Scan for the cell matching the given text and deliver its [x, y] coordinate at center. 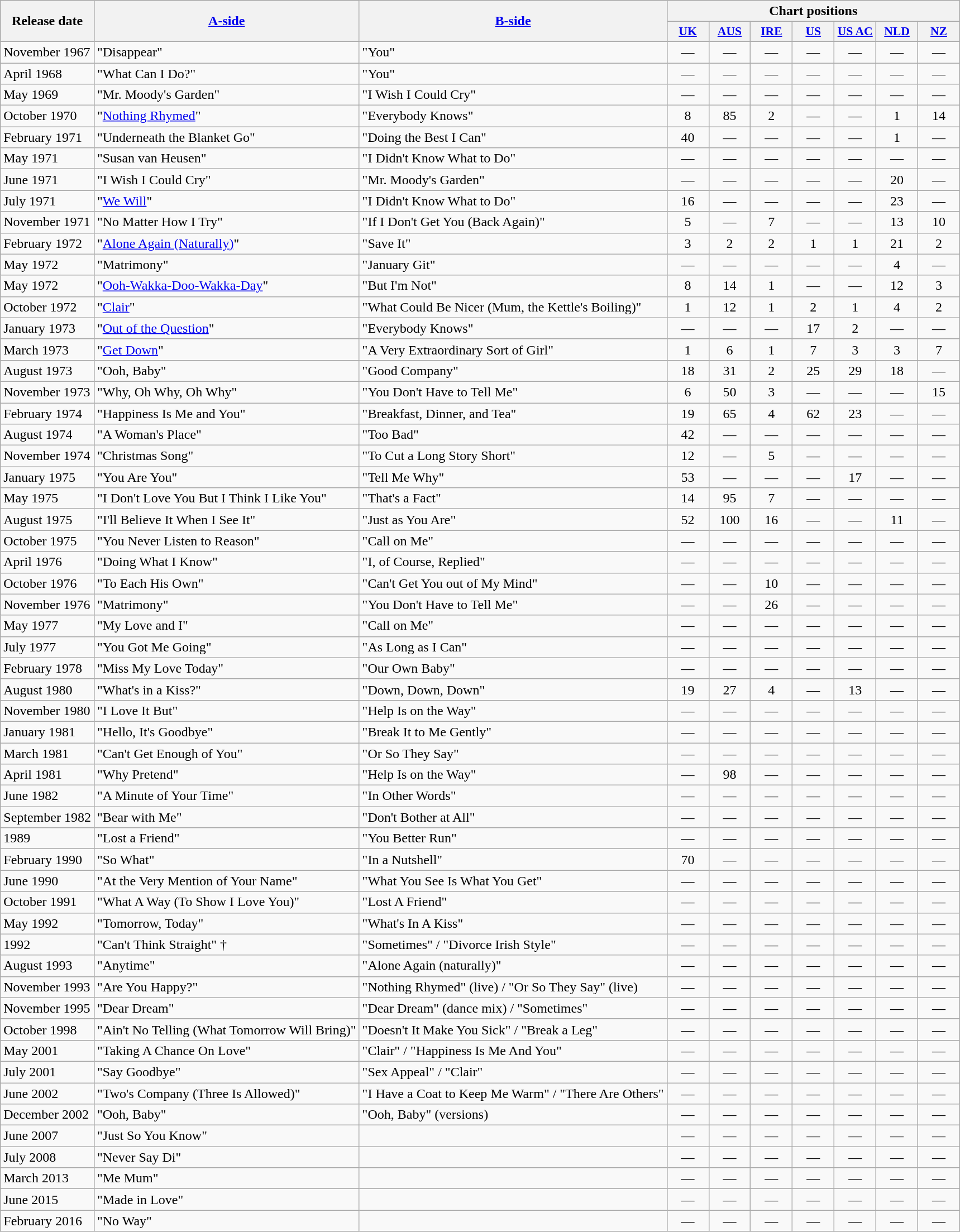
November 1980 [47, 711]
"Never Say Di" [227, 1157]
"Underneath the Blanket Go" [227, 137]
"Doesn't It Make You Sick" / "Break a Leg" [513, 1029]
"Disappear" [227, 52]
July 2008 [47, 1157]
"Can't Get Enough of You" [227, 753]
"Tomorrow, Today" [227, 923]
"Tell Me Why" [513, 477]
"Christmas Song" [227, 456]
"Doing the Best I Can" [513, 137]
"Break It to Me Gently" [513, 732]
February 1974 [47, 414]
"You Better Run" [513, 838]
NZ [939, 32]
"Nothing Rhymed" [227, 116]
"Anytime" [227, 966]
"Miss My Love Today" [227, 668]
15 [939, 392]
"Too Bad" [513, 435]
"As Long as I Can" [513, 647]
March 1981 [47, 753]
20 [897, 180]
US AC [856, 32]
"Sex Appeal" / "Clair" [513, 1072]
"Nothing Rhymed" (live) / "Or So They Say" (live) [513, 987]
February 1978 [47, 668]
"Why Pretend" [227, 775]
65 [729, 414]
"Dear Dream" (dance mix) / "Sometimes" [513, 1008]
April 1976 [47, 562]
"Save It" [513, 243]
A-side [227, 21]
100 [729, 520]
85 [729, 116]
UK [688, 32]
"What You See Is What You Get" [513, 881]
October 1991 [47, 902]
11 [897, 520]
1989 [47, 838]
"Bear with Me" [227, 817]
June 1990 [47, 881]
November 1973 [47, 392]
May 1971 [47, 159]
"That's a Fact" [513, 498]
"No Matter How I Try" [227, 222]
"What A Way (To Show I Love You)" [227, 902]
"Good Company" [513, 371]
August 1993 [47, 966]
October 1970 [47, 116]
March 2013 [47, 1178]
January 1973 [47, 328]
NLD [897, 32]
July 1977 [47, 647]
November 1967 [47, 52]
"Or So They Say" [513, 753]
29 [856, 371]
February 2016 [47, 1221]
"Don't Bother at All" [513, 817]
January 1981 [47, 732]
October 1972 [47, 307]
"A Minute of Your Time" [227, 796]
"At the Very Mention of Your Name" [227, 881]
May 1975 [47, 498]
"So What" [227, 860]
November 1974 [47, 456]
"Breakfast, Dinner, and Tea" [513, 414]
25 [813, 371]
November 1995 [47, 1008]
"A Woman's Place" [227, 435]
"I Love It But" [227, 711]
"If I Don't Get You (Back Again)" [513, 222]
June 2015 [47, 1200]
"I'll Believe It When I See It" [227, 520]
52 [688, 520]
April 1981 [47, 775]
"Down, Down, Down" [513, 689]
February 1990 [47, 860]
November 1971 [47, 222]
"A Very Extraordinary Sort of Girl" [513, 349]
AUS [729, 32]
"Out of the Question" [227, 328]
"In Other Words" [513, 796]
40 [688, 137]
"No Way" [227, 1221]
"Happiness Is Me and You" [227, 414]
"What Can I Do?" [227, 73]
June 2002 [47, 1094]
B-side [513, 21]
June 2007 [47, 1136]
November 1976 [47, 605]
July 1971 [47, 201]
"I Have a Coat to Keep Me Warm" / "There Are Others" [513, 1094]
"Made in Love" [227, 1200]
March 1973 [47, 349]
May 1969 [47, 95]
"Lost a Friend" [227, 838]
"You Never Listen to Reason" [227, 541]
"We Will" [227, 201]
"You Are You" [227, 477]
"To Cut a Long Story Short" [513, 456]
"You Got Me Going" [227, 647]
"Doing What I Know" [227, 562]
21 [897, 243]
1992 [47, 945]
"To Each His Own" [227, 583]
"Can't Think Straight" † [227, 945]
53 [688, 477]
"Can't Get You out of My Mind" [513, 583]
98 [729, 775]
November 1993 [47, 987]
"But I'm Not" [513, 286]
"Me Mum" [227, 1178]
"Say Goodbye" [227, 1072]
October 1998 [47, 1029]
September 1982 [47, 817]
31 [729, 371]
October 1976 [47, 583]
62 [813, 414]
"Taking A Chance On Love" [227, 1051]
"Our Own Baby" [513, 668]
"My Love and I" [227, 626]
June 1971 [47, 180]
August 1975 [47, 520]
"Just as You Are" [513, 520]
October 1975 [47, 541]
"Dear Dream" [227, 1008]
August 1974 [47, 435]
"Hello, It's Goodbye" [227, 732]
US [813, 32]
42 [688, 435]
"Alone Again (Naturally)" [227, 243]
"Clair" [227, 307]
"Ain't No Telling (What Tomorrow Will Bring)" [227, 1029]
February 1971 [47, 137]
"I, of Course, Replied" [513, 562]
July 2001 [47, 1072]
Release date [47, 21]
50 [729, 392]
"Ooh, Baby" (versions) [513, 1115]
95 [729, 498]
"In a Nutshell" [513, 860]
"Lost A Friend" [513, 902]
"Alone Again (naturally)" [513, 966]
May 1977 [47, 626]
February 1972 [47, 243]
May 1992 [47, 923]
"Two's Company (Three Is Allowed)" [227, 1094]
"Clair" / "Happiness Is Me And You" [513, 1051]
August 1980 [47, 689]
June 1982 [47, 796]
"Ooh-Wakka-Doo-Wakka-Day" [227, 286]
IRE [772, 32]
January 1975 [47, 477]
August 1973 [47, 371]
26 [772, 605]
"What's in a Kiss?" [227, 689]
"Are You Happy?" [227, 987]
December 2002 [47, 1115]
"Just So You Know" [227, 1136]
27 [729, 689]
"What's In A Kiss" [513, 923]
70 [688, 860]
"Why, Oh Why, Oh Why" [227, 392]
"January Git" [513, 265]
"Susan van Heusen" [227, 159]
"Sometimes" / "Divorce Irish Style" [513, 945]
"I Don't Love You But I Think I Like You" [227, 498]
April 1968 [47, 73]
Chart positions [813, 11]
May 2001 [47, 1051]
"What Could Be Nicer (Mum, the Kettle's Boiling)" [513, 307]
"Get Down" [227, 349]
